Capture the cell that displays the provided text and extract its [X, Y] central coordinate. 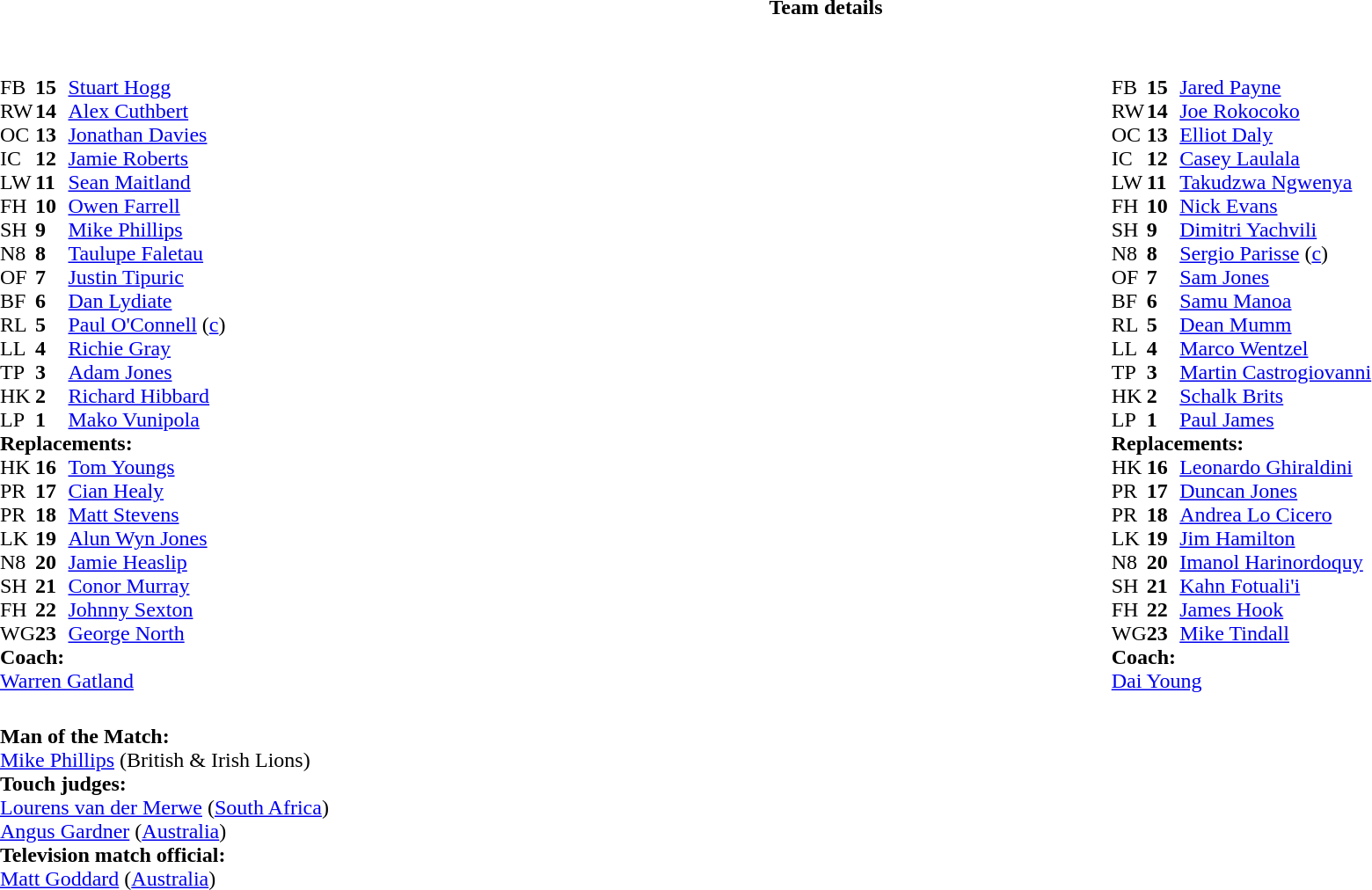
Jared Payne [1275, 88]
Mike Phillips [146, 230]
Jamie Heaslip [146, 563]
Nick Evans [1275, 206]
Takudzwa Ngwenya [1275, 183]
Imanol Harinordoquy [1275, 563]
Richard Hibbard [146, 396]
Jamie Roberts [146, 158]
Samu Manoa [1275, 301]
Kahn Fotuali'i [1275, 586]
Alex Cuthbert [146, 111]
Tom Youngs [146, 468]
Mike Tindall [1275, 633]
Paul O'Connell (c) [146, 325]
Johnny Sexton [146, 610]
Cian Healy [146, 491]
Warren Gatland [113, 681]
Richie Gray [146, 348]
Joe Rokocoko [1275, 111]
Sean Maitland [146, 183]
Mako Vunipola [146, 420]
Owen Farrell [146, 206]
Duncan Jones [1275, 491]
Dan Lydiate [146, 301]
Sergio Parisse (c) [1275, 253]
Casey Laulala [1275, 158]
Leonardo Ghiraldini [1275, 468]
Adam Jones [146, 373]
George North [146, 633]
Jim Hamilton [1275, 538]
Dean Mumm [1275, 325]
Schalk Brits [1275, 396]
Sam Jones [1275, 278]
Elliot Daly [1275, 135]
Justin Tipuric [146, 278]
Taulupe Faletau [146, 253]
Stuart Hogg [146, 88]
Martin Castrogiovanni [1275, 373]
Matt Stevens [146, 515]
Dai Young [1242, 681]
Jonathan Davies [146, 135]
Conor Murray [146, 586]
James Hook [1275, 610]
Andrea Lo Cicero [1275, 515]
Paul James [1275, 420]
Alun Wyn Jones [146, 538]
Marco Wentzel [1275, 348]
Dimitri Yachvili [1275, 230]
